For the text-containing cell, return its midpoint in (X, Y) coordinate format. 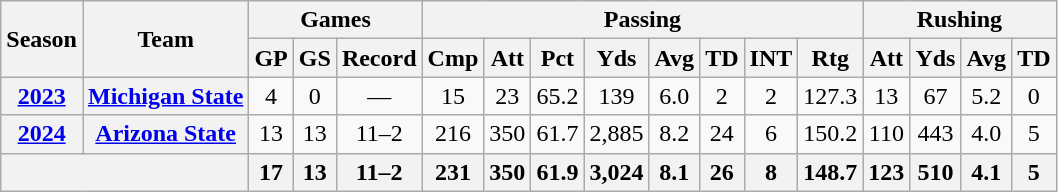
3,024 (616, 172)
443 (936, 134)
139 (616, 96)
Rushing (960, 20)
510 (936, 172)
Season (42, 39)
216 (453, 134)
17 (271, 172)
231 (453, 172)
23 (508, 96)
Michigan State (165, 96)
5.2 (986, 96)
Arizona State (165, 134)
127.3 (830, 96)
61.7 (558, 134)
110 (886, 134)
148.7 (830, 172)
Record (379, 58)
4 (271, 96)
Cmp (453, 58)
150.2 (830, 134)
2,885 (616, 134)
24 (722, 134)
4.0 (986, 134)
6.0 (674, 96)
Rtg (830, 58)
15 (453, 96)
26 (722, 172)
— (379, 96)
4.1 (986, 172)
6 (771, 134)
Games (336, 20)
8.1 (674, 172)
2023 (42, 96)
61.9 (558, 172)
123 (886, 172)
65.2 (558, 96)
Pct (558, 58)
INT (771, 58)
2024 (42, 134)
Passing (642, 20)
GP (271, 58)
GS (314, 58)
8.2 (674, 134)
67 (936, 96)
Team (165, 39)
8 (771, 172)
